Determine the [X, Y] coordinate at the center of the cell enclosing the given text.  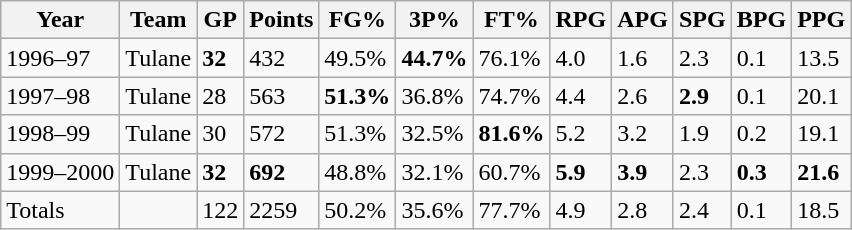
Points [282, 20]
5.9 [581, 172]
30 [220, 134]
GP [220, 20]
4.4 [581, 96]
36.8% [434, 96]
21.6 [822, 172]
2.4 [702, 210]
60.7% [512, 172]
1996–97 [60, 58]
BPG [761, 20]
1.9 [702, 134]
19.1 [822, 134]
76.1% [512, 58]
74.7% [512, 96]
1998–99 [60, 134]
2.8 [643, 210]
APG [643, 20]
2.6 [643, 96]
0.2 [761, 134]
0.3 [761, 172]
4.0 [581, 58]
48.8% [358, 172]
3P% [434, 20]
FG% [358, 20]
77.7% [512, 210]
44.7% [434, 58]
50.2% [358, 210]
Year [60, 20]
692 [282, 172]
5.2 [581, 134]
4.9 [581, 210]
81.6% [512, 134]
122 [220, 210]
2259 [282, 210]
3.9 [643, 172]
563 [282, 96]
2.9 [702, 96]
FT% [512, 20]
RPG [581, 20]
28 [220, 96]
32.5% [434, 134]
18.5 [822, 210]
432 [282, 58]
1997–98 [60, 96]
1.6 [643, 58]
35.6% [434, 210]
1999–2000 [60, 172]
49.5% [358, 58]
Team [158, 20]
PPG [822, 20]
3.2 [643, 134]
13.5 [822, 58]
SPG [702, 20]
572 [282, 134]
20.1 [822, 96]
32.1% [434, 172]
Totals [60, 210]
